For the text-containing cell, return its midpoint in [x, y] coordinate format. 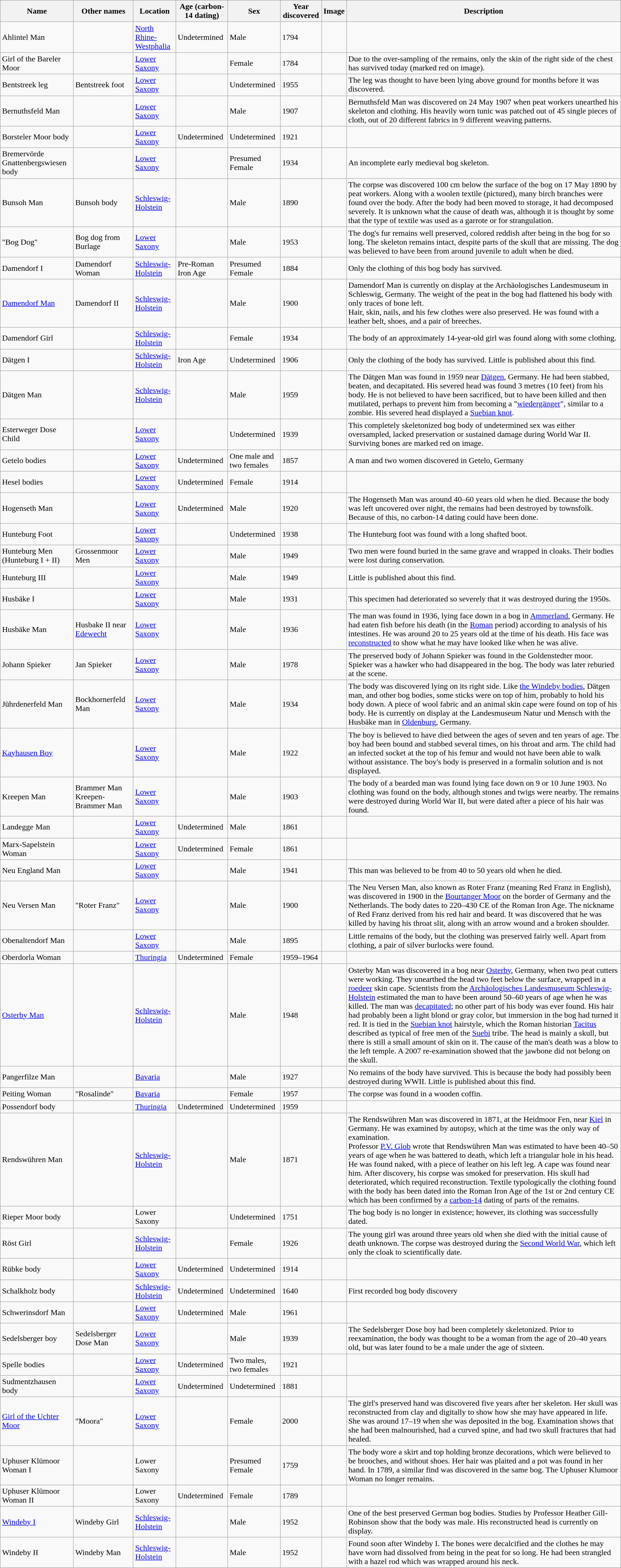
Other names [103, 11]
1759 [301, 1465]
Schalkholz body [37, 1291]
Oberdorla Woman [37, 958]
1884 [301, 268]
Hunteburg Foot [37, 534]
Hunteburg Men (Hunteburg I + II) [37, 556]
1794 [301, 37]
1871 [301, 1160]
Girl of the Bareler Moor [37, 63]
Dätgen I [37, 360]
Rendswühren Man [37, 1160]
1931 [301, 599]
Peiting Woman [37, 1094]
Damendorf I [37, 268]
Location [155, 11]
"Rosalinde" [103, 1094]
Bunsoh Man [37, 202]
Windeby I [37, 1522]
Hogenseth Man [37, 508]
Hesel bodies [37, 482]
1961 [301, 1312]
Rieper Moor body [37, 1217]
1903 [301, 797]
The corpse was found in a wooden coffin. [484, 1094]
1948 [301, 1015]
Damendorf II [103, 303]
Schwerinsdorf Man [37, 1312]
Sex [254, 11]
Husbäke Man [37, 629]
1936 [301, 629]
Jührdenerfeld Man [37, 704]
Uphuser Klümoor Woman I [37, 1465]
1953 [301, 242]
Bernuthsfeld Man [37, 111]
Two males, two females [254, 1364]
1784 [301, 63]
This specimen had deteriorated so severely that it was destroyed during the 1950s. [484, 599]
Jan Spieker [103, 665]
Sedelsberger boy [37, 1338]
Iron Age [202, 360]
Neu England Man [37, 870]
An incomplete early medieval bog skeleton. [484, 163]
1890 [301, 202]
Pre-Roman Iron Age [202, 268]
This man was believed to be from 40 to 50 years old when he died. [484, 870]
Image [334, 11]
Brammer Man Kreepen-Brammer Man [103, 797]
Kayhausen Boy [37, 752]
Getelo bodies [37, 461]
1938 [301, 534]
Name [37, 11]
Rübke body [37, 1269]
Description [484, 11]
Ahlintel Man [37, 37]
The leg was thought to have been lying above ground for months before it was discovered. [484, 85]
Obenaltendorf Man [37, 941]
1907 [301, 111]
The Hunteburg foot was found with a long shafted boot. [484, 534]
1906 [301, 360]
Two men were found buried in the same grave and wrapped in cloaks. Their bodies were lost during conservation. [484, 556]
1941 [301, 870]
Sedelsberger Dose Man [103, 1338]
Husbake II near Edewecht [103, 629]
Sudmentzhausen body [37, 1386]
Only the clothing of the body has survived. Little is published about this find. [484, 360]
Bunsoh body [103, 202]
Bockhornerfeld Man [103, 704]
Damendorf Man [37, 303]
Bremervörde Gnattenbergswiesen body [37, 163]
Johann Spieker [37, 665]
Little remains of the body, but the clothing was preserved fairly well. Apart from clothing, a pair of silver burlocks were found. [484, 941]
1857 [301, 461]
Little is published about this find. [484, 578]
1927 [301, 1077]
Only the clothing of this bog body has survived. [484, 268]
One male and two females [254, 461]
No remains of the body have survived. This is because the body had possibly been destroyed during WWII. Little is published about this find. [484, 1077]
1957 [301, 1094]
Year discovered [301, 11]
Girl of the Uchter Moor [37, 1421]
Dätgen Man [37, 395]
Uphuser Klümoor Woman II [37, 1496]
Hunteburg III [37, 578]
Windeby II [37, 1552]
The body of an approximately 14-year-old girl was found along with some clothing. [484, 338]
Bentstreek foot [103, 85]
2000 [301, 1421]
1751 [301, 1217]
Pangerfilze Man [37, 1077]
Damendorf Woman [103, 268]
Osterby Man [37, 1015]
1920 [301, 508]
Due to the over-sampling of the remains, only the skin of the right side of the chest has survived today (marked red on image). [484, 63]
Bog dog from Burlage [103, 242]
Windeby Man [103, 1552]
Marx-Sapelstein Woman [37, 848]
Age (carbon-14 dating) [202, 11]
"Moora" [103, 1421]
Husbäke I [37, 599]
Röst Girl [37, 1243]
"Roter Franz" [103, 905]
Possendorf body [37, 1107]
First recorded bog body discovery [484, 1291]
1922 [301, 752]
1789 [301, 1496]
1640 [301, 1291]
1978 [301, 665]
1926 [301, 1243]
North Rhine-Westphalia [155, 37]
"Bog Dog" [37, 242]
Landegge Man [37, 827]
Damendorf Girl [37, 338]
Spelle bodies [37, 1364]
1881 [301, 1386]
1959–1964 [301, 958]
The bog body is no longer in existence; however, its clothing was successfully dated. [484, 1217]
1955 [301, 85]
A man and two women discovered in Getelo, Germany [484, 461]
Kreepen Man [37, 797]
Esterweger Dose Child [37, 434]
Borsteler Moor body [37, 137]
Grossenmoor Men [103, 556]
Neu Versen Man [37, 905]
Bentstreek leg [37, 85]
Windeby Girl [103, 1522]
1895 [301, 941]
